Output the [X, Y] coordinate of the center of the cell containing the given text.  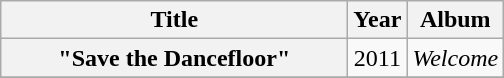
Title [174, 20]
Album [456, 20]
2011 [378, 58]
Year [378, 20]
"Save the Dancefloor" [174, 58]
Welcome [456, 58]
